Determine the [x, y] coordinate at the center of the cell enclosing the given text.  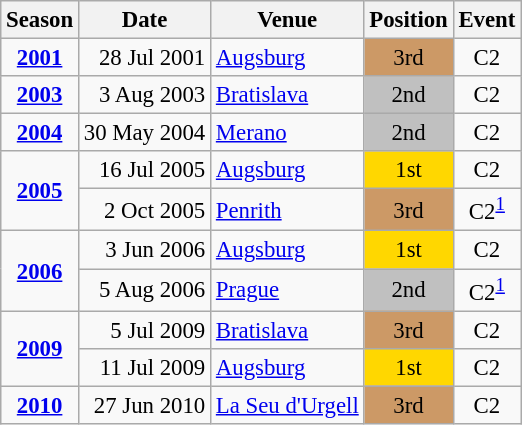
2006 [40, 271]
2 Oct 2005 [144, 210]
11 Jul 2009 [144, 367]
2010 [40, 405]
27 Jun 2010 [144, 405]
30 May 2004 [144, 133]
2001 [40, 58]
28 Jul 2001 [144, 58]
Venue [288, 20]
Position [408, 20]
Penrith [288, 210]
2009 [40, 348]
Season [40, 20]
2004 [40, 133]
5 Aug 2006 [144, 290]
La Seu d'Urgell [288, 405]
2003 [40, 95]
3 Aug 2003 [144, 95]
3 Jun 2006 [144, 250]
Date [144, 20]
5 Jul 2009 [144, 330]
Merano [288, 133]
2005 [40, 191]
16 Jul 2005 [144, 170]
Event [487, 20]
Prague [288, 290]
